Extract the [x, y] coordinate from the center of the cell holding the provided text.  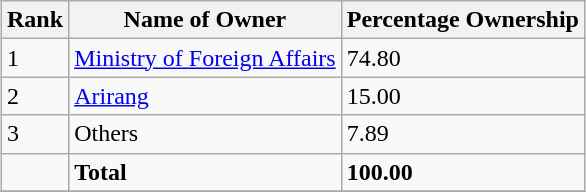
7.89 [462, 134]
74.80 [462, 58]
Others [206, 134]
2 [36, 96]
1 [36, 58]
Name of Owner [206, 20]
Arirang [206, 96]
100.00 [462, 172]
15.00 [462, 96]
Ministry of Foreign Affairs [206, 58]
3 [36, 134]
Percentage Ownership [462, 20]
Rank [36, 20]
Total [206, 172]
